Find where the given text appears and provide that cell's center as [x, y] coordinate. 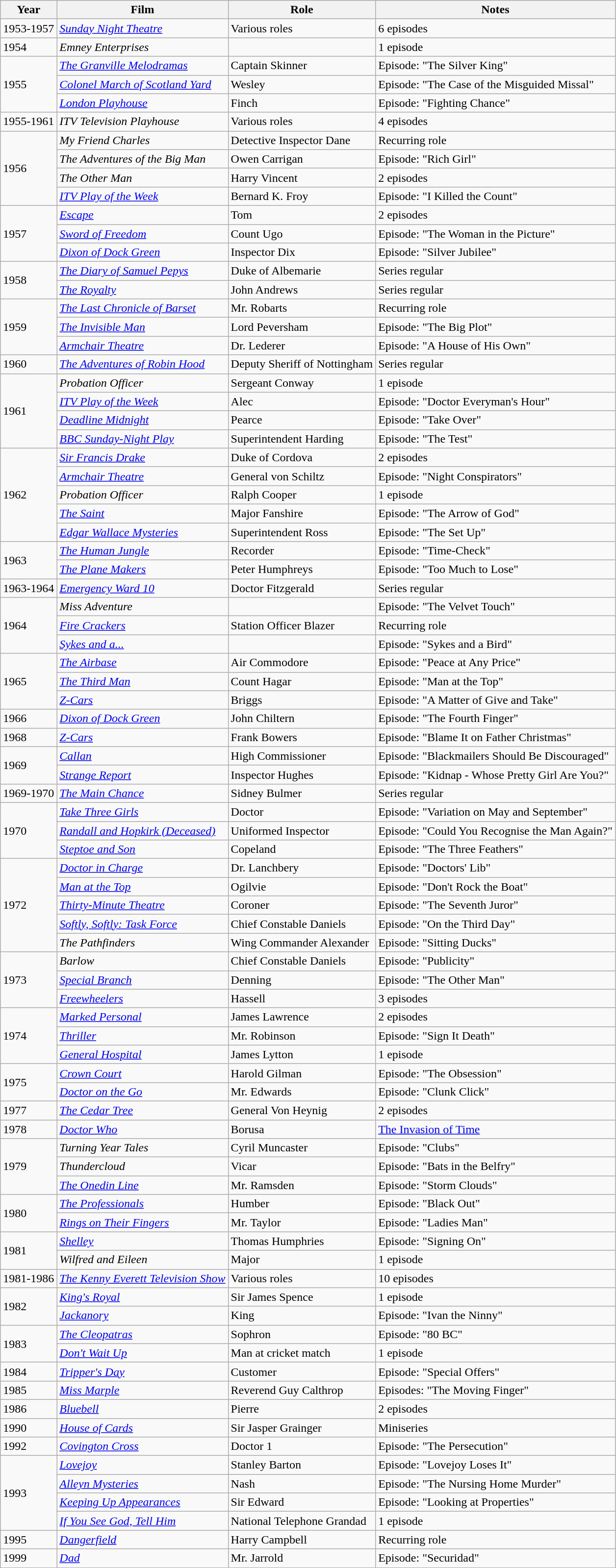
Emergency Ward 10 [142, 588]
Episode: "The Other Man" [495, 980]
Episode: "Too Much to Lose" [495, 570]
My Friend Charles [142, 140]
Episode: "The Woman in the Picture" [495, 234]
Steptoe and Son [142, 849]
The Other Man [142, 177]
Emney Enterprises [142, 47]
Film [142, 10]
Finch [302, 103]
Inspector Hughes [302, 774]
Jackanory [142, 1316]
1965 [28, 681]
Episode: "The Nursing Home Murder" [495, 1484]
House of Cards [142, 1428]
Episode: "A House of His Own" [495, 346]
Man at cricket match [302, 1353]
Cyril Muncaster [302, 1148]
Episode: "The Silver King" [495, 66]
1958 [28, 280]
Episode: "The Case of the Misguided Missal" [495, 84]
Episode: "Kidnap - Whose Pretty Girl Are You?" [495, 774]
1974 [28, 1036]
Role [302, 10]
Episode: "Take Over" [495, 420]
3 episodes [495, 998]
Episode: "The Obsession" [495, 1073]
Ogilvie [302, 887]
Denning [302, 980]
Episode: "Night Conspirators" [495, 476]
Duke of Cordova [302, 457]
James Lytton [302, 1054]
Don't Wait Up [142, 1353]
Episode: "The Fourth Finger" [495, 719]
The Invisible Man [142, 327]
1955 [28, 84]
Air Commodore [302, 663]
Major [302, 1260]
Stanley Barton [302, 1465]
Coroner [302, 905]
Count Ugo [302, 234]
Barlow [142, 961]
Reverend Guy Calthrop [302, 1390]
1954 [28, 47]
Bernard K. Froy [302, 196]
Tom [302, 215]
Episode: "Sykes and a Bird" [495, 644]
Episode: "The Set Up" [495, 532]
General von Schiltz [302, 476]
Episode: "The Velvet Touch" [495, 607]
Pearce [302, 420]
ITV Television Playhouse [142, 122]
Nash [302, 1484]
Episode: "Looking at Properties" [495, 1502]
Doctor on the Go [142, 1092]
10 episodes [495, 1278]
Mr. Edwards [302, 1092]
James Lawrence [302, 1017]
Episode: "Peace at Any Price" [495, 663]
Episode: "Doctors' Lib" [495, 868]
Sword of Freedom [142, 234]
Uniformed Inspector [302, 831]
Crown Court [142, 1073]
Episode: "Silver Jubilee" [495, 252]
1966 [28, 719]
Softly, Softly: Task Force [142, 924]
The Plane Makers [142, 570]
Sergeant Conway [302, 383]
Alec [302, 401]
Episode: "Black Out" [495, 1204]
1980 [28, 1213]
6 episodes [495, 28]
Mr. Jarrold [302, 1558]
London Playhouse [142, 103]
Superintendent Ross [302, 532]
Randall and Hopkirk (Deceased) [142, 831]
1961 [28, 411]
Doctor in Charge [142, 868]
Owen Carrigan [302, 159]
Episode: "The Persecution" [495, 1446]
Harry Campbell [302, 1540]
1992 [28, 1446]
Doctor Who [142, 1129]
1993 [28, 1493]
1968 [28, 737]
Episode: "Signing On" [495, 1241]
John Chiltern [302, 719]
Episode: "Fighting Chance" [495, 103]
Detective Inspector Dane [302, 140]
1960 [28, 364]
Deadline Midnight [142, 420]
Man at the Top [142, 887]
Episode: "The Big Plot" [495, 327]
Hassell [302, 998]
John Andrews [302, 290]
If You See God, Tell Him [142, 1521]
Humber [302, 1204]
The Granville Melodramas [142, 66]
Thriller [142, 1036]
Frank Bowers [302, 737]
Alleyn Mysteries [142, 1484]
1979 [28, 1167]
Fire Crackers [142, 625]
1975 [28, 1082]
National Telephone Grandad [302, 1521]
Miss Marple [142, 1390]
Freewheelers [142, 998]
1973 [28, 980]
1986 [28, 1409]
1978 [28, 1129]
Episode: "80 BC" [495, 1334]
Sir Edward [302, 1502]
High Commissioner [302, 756]
Episode: "Could You Recognise the Man Again?" [495, 831]
King's Royal [142, 1297]
Episode: "Sign It Death" [495, 1036]
Episode: "The Test" [495, 439]
Strange Report [142, 774]
Episode: "Special Offers" [495, 1371]
The Invasion of Time [495, 1129]
1957 [28, 233]
The Human Jungle [142, 551]
Dr. Lederer [302, 346]
Doctor [302, 812]
Year [28, 10]
Notes [495, 10]
Harry Vincent [302, 177]
Copeland [302, 849]
Sunday Night Theatre [142, 28]
Miniseries [495, 1428]
Thomas Humphries [302, 1241]
Ralph Cooper [302, 495]
1964 [28, 625]
Episode: "Lovejoy Loses It" [495, 1465]
Vicar [302, 1167]
1955-1961 [28, 122]
Shelley [142, 1241]
The Diary of Samuel Pepys [142, 271]
1969 [28, 765]
The Cleopatras [142, 1334]
1962 [28, 495]
Marked Personal [142, 1017]
Episode: "Securidad" [495, 1558]
Episode: "Ivan the Ninny" [495, 1316]
The Pathfinders [142, 943]
Mr. Taylor [302, 1222]
Thirty-Minute Theatre [142, 905]
4 episodes [495, 122]
Mr. Robinson [302, 1036]
1972 [28, 905]
1985 [28, 1390]
Rings on Their Fingers [142, 1222]
Episode: "The Seventh Juror" [495, 905]
General Von Heynig [302, 1110]
Dr. Lanchbery [302, 868]
Episode: "Blackmailers Should Be Discouraged" [495, 756]
Duke of Albemarie [302, 271]
Edgar Wallace Mysteries [142, 532]
Wesley [302, 84]
Take Three Girls [142, 812]
Sir Francis Drake [142, 457]
Episode: "Man at the Top" [495, 681]
King [302, 1316]
Episode: "Bats in the Belfry" [495, 1167]
The Onedin Line [142, 1185]
Episode: "A Matter of Give and Take" [495, 700]
Episode: "Clubs" [495, 1148]
Borusa [302, 1129]
Wing Commander Alexander [302, 943]
Harold Gilman [302, 1073]
Dad [142, 1558]
Station Officer Blazer [302, 625]
Episode: "Sitting Ducks" [495, 943]
Episode: "Publicity" [495, 961]
Episode: "Variation on May and September" [495, 812]
The Adventures of Robin Hood [142, 364]
Mr. Robarts [302, 308]
Colonel March of Scotland Yard [142, 84]
Mr. Ramsden [302, 1185]
Superintendent Harding [302, 439]
Lord Peversham [302, 327]
Wilfred and Eileen [142, 1260]
1981 [28, 1250]
Escape [142, 215]
Doctor 1 [302, 1446]
1970 [28, 830]
1963 [28, 560]
Dangerfield [142, 1540]
Episode: "The Three Feathers" [495, 849]
Lovejoy [142, 1465]
The Main Chance [142, 793]
Covington Cross [142, 1446]
Sophron [302, 1334]
Pierre [302, 1409]
Deputy Sheriff of Nottingham [302, 364]
Episode: "Rich Girl" [495, 159]
Episode: "Blame It on Father Christmas" [495, 737]
Episode: "Time-Check" [495, 551]
1984 [28, 1371]
Episode: "I Killed the Count" [495, 196]
Bluebell [142, 1409]
Recorder [302, 551]
Miss Adventure [142, 607]
Sykes and a... [142, 644]
Episode: "Clunk Click" [495, 1092]
Special Branch [142, 980]
Callan [142, 756]
1990 [28, 1428]
Count Hagar [302, 681]
Thundercloud [142, 1167]
Sir Jasper Grainger [302, 1428]
1999 [28, 1558]
The Airbase [142, 663]
1983 [28, 1344]
Peter Humphreys [302, 570]
Major Fanshire [302, 513]
Episode: "Doctor Everyman's Hour" [495, 401]
Episode: "Don't Rock the Boat" [495, 887]
The Cedar Tree [142, 1110]
Episode: "Ladies Man" [495, 1222]
The Royalty [142, 290]
1959 [28, 327]
Customer [302, 1371]
1956 [28, 168]
Inspector Dix [302, 252]
The Saint [142, 513]
The Third Man [142, 681]
Episodes: "The Moving Finger" [495, 1390]
Episode: "The Arrow of God" [495, 513]
Sidney Bulmer [302, 793]
Tripper's Day [142, 1371]
Doctor Fitzgerald [302, 588]
The Professionals [142, 1204]
1969-1970 [28, 793]
Episode: "Storm Clouds" [495, 1185]
Sir James Spence [302, 1297]
The Kenny Everett Television Show [142, 1278]
1981-1986 [28, 1278]
1977 [28, 1110]
Briggs [302, 700]
1982 [28, 1306]
General Hospital [142, 1054]
Captain Skinner [302, 66]
The Adventures of the Big Man [142, 159]
1963-1964 [28, 588]
Episode: "On the Third Day" [495, 924]
The Last Chronicle of Barset [142, 308]
1953-1957 [28, 28]
BBC Sunday-Night Play [142, 439]
Turning Year Tales [142, 1148]
1995 [28, 1540]
Keeping Up Appearances [142, 1502]
